Locate the cell with the specified text and output its (X, Y) center coordinate. 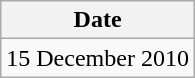
15 December 2010 (98, 58)
Date (98, 20)
